Pinpoint the cell where the given text exists, returning its (X, Y) midpoint coordinate. 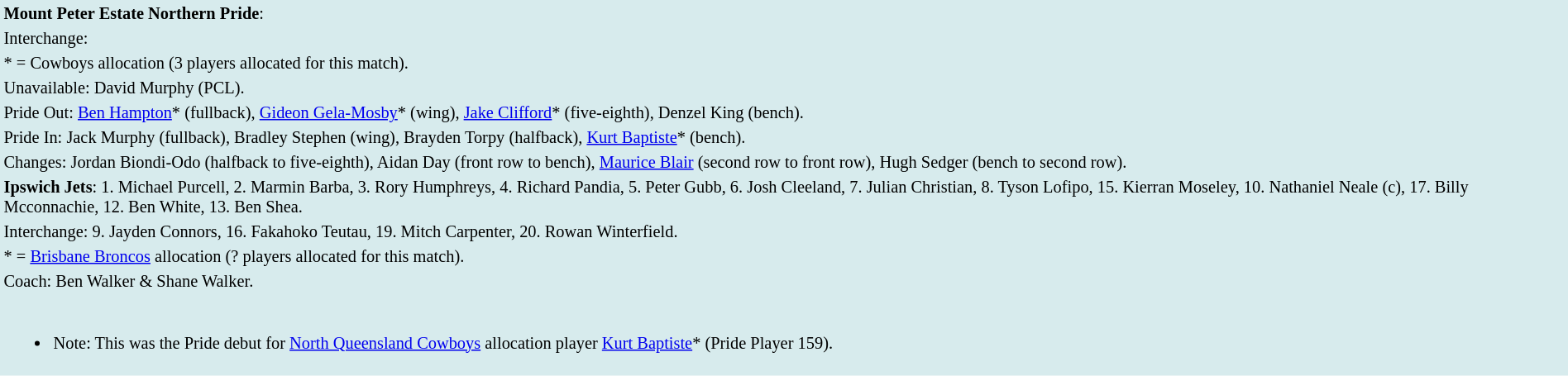
Mount Peter Estate Northern Pride: (784, 13)
* = Cowboys allocation (3 players allocated for this match). (784, 63)
Pride In: Jack Murphy (fullback), Bradley Stephen (wing), Brayden Torpy (halfback), Kurt Baptiste* (bench). (784, 137)
Pride Out: Ben Hampton* (fullback), Gideon Gela-Mosby* (wing), Jake Clifford* (five-eighth), Denzel King (bench). (784, 112)
Interchange: (784, 38)
* = Brisbane Broncos allocation (? players allocated for this match). (784, 256)
Interchange: 9. Jayden Connors, 16. Fakahoko Teutau, 19. Mitch Carpenter, 20. Rowan Winterfield. (784, 231)
Unavailable: David Murphy (PCL). (784, 88)
Coach: Ben Walker & Shane Walker. (784, 281)
Note: This was the Pride debut for North Queensland Cowboys allocation player Kurt Baptiste* (Pride Player 159). (784, 333)
